Return the (X, Y) coordinate for the center point of the cell that contains the specified text.  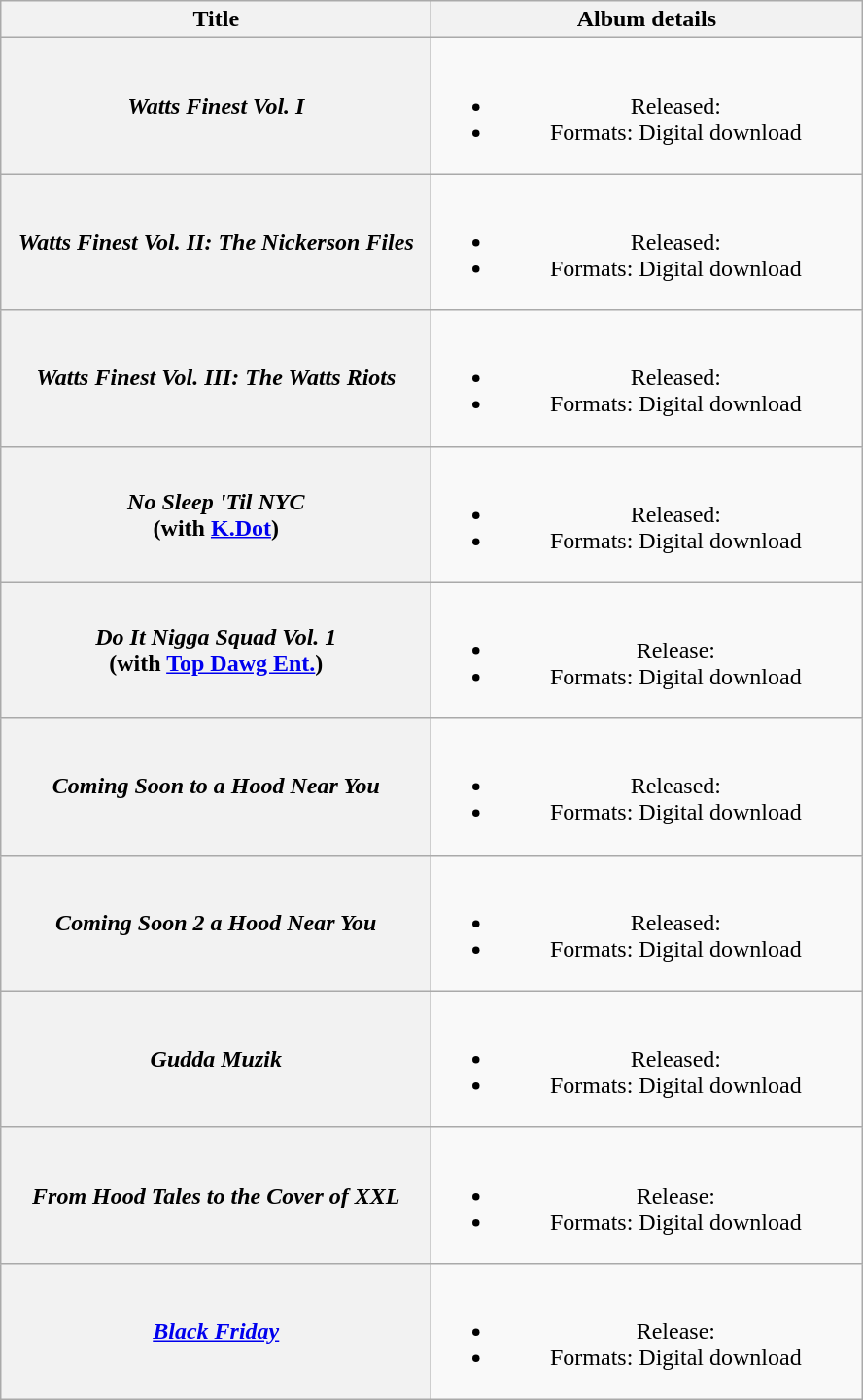
From Hood Tales to the Cover of XXL (216, 1195)
Album details (647, 19)
Black Friday (216, 1331)
Gudda Muzik (216, 1059)
Watts Finest Vol. II: The Nickerson Files (216, 242)
Watts Finest Vol. III: The Watts Riots (216, 378)
Coming Soon 2 a Hood Near You (216, 923)
No Sleep 'Til NYC(with K.Dot) (216, 514)
Coming Soon to a Hood Near You (216, 787)
Do It Nigga Squad Vol. 1(with Top Dawg Ent.) (216, 650)
Title (216, 19)
Watts Finest Vol. I (216, 106)
